Search for the cell housing the specified text and yield its (x, y) center coordinate. 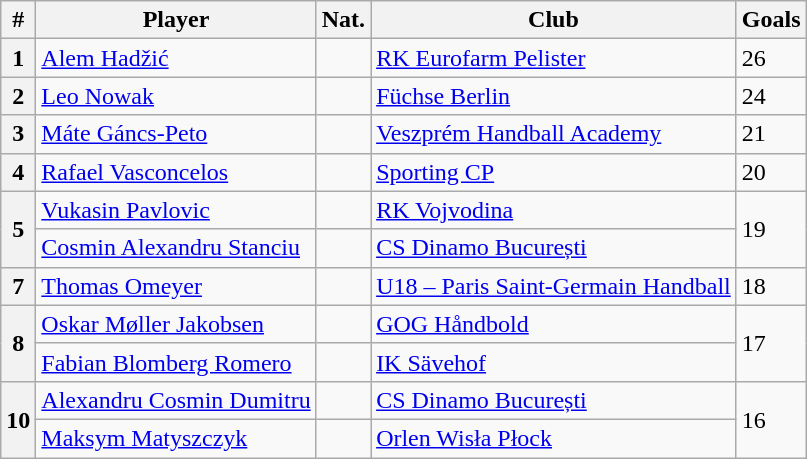
1 (18, 58)
Club (554, 20)
Alexandru Cosmin Dumitru (176, 400)
Player (176, 20)
Cosmin Alexandru Stanciu (176, 248)
Füchse Berlin (554, 96)
Alem Hadžić (176, 58)
Vukasin Pavlovic (176, 210)
20 (771, 172)
U18 – Paris Saint-Germain Handball (554, 286)
5 (18, 229)
Orlen Wisła Płock (554, 438)
3 (18, 134)
GOG Håndbold (554, 324)
4 (18, 172)
IK Sävehof (554, 362)
Oskar Møller Jakobsen (176, 324)
21 (771, 134)
7 (18, 286)
Thomas Omeyer (176, 286)
8 (18, 343)
Maksym Matyszczyk (176, 438)
26 (771, 58)
Sporting CP (554, 172)
RK Vojvodina (554, 210)
Máte Gáncs-Peto (176, 134)
2 (18, 96)
Veszprém Handball Academy (554, 134)
18 (771, 286)
17 (771, 343)
19 (771, 229)
Nat. (343, 20)
# (18, 20)
Rafael Vasconcelos (176, 172)
Leo Nowak (176, 96)
RK Eurofarm Pelister (554, 58)
10 (18, 419)
16 (771, 419)
Fabian Blomberg Romero (176, 362)
Goals (771, 20)
24 (771, 96)
